Pinpoint the cell where the given text exists, returning its (x, y) midpoint coordinate. 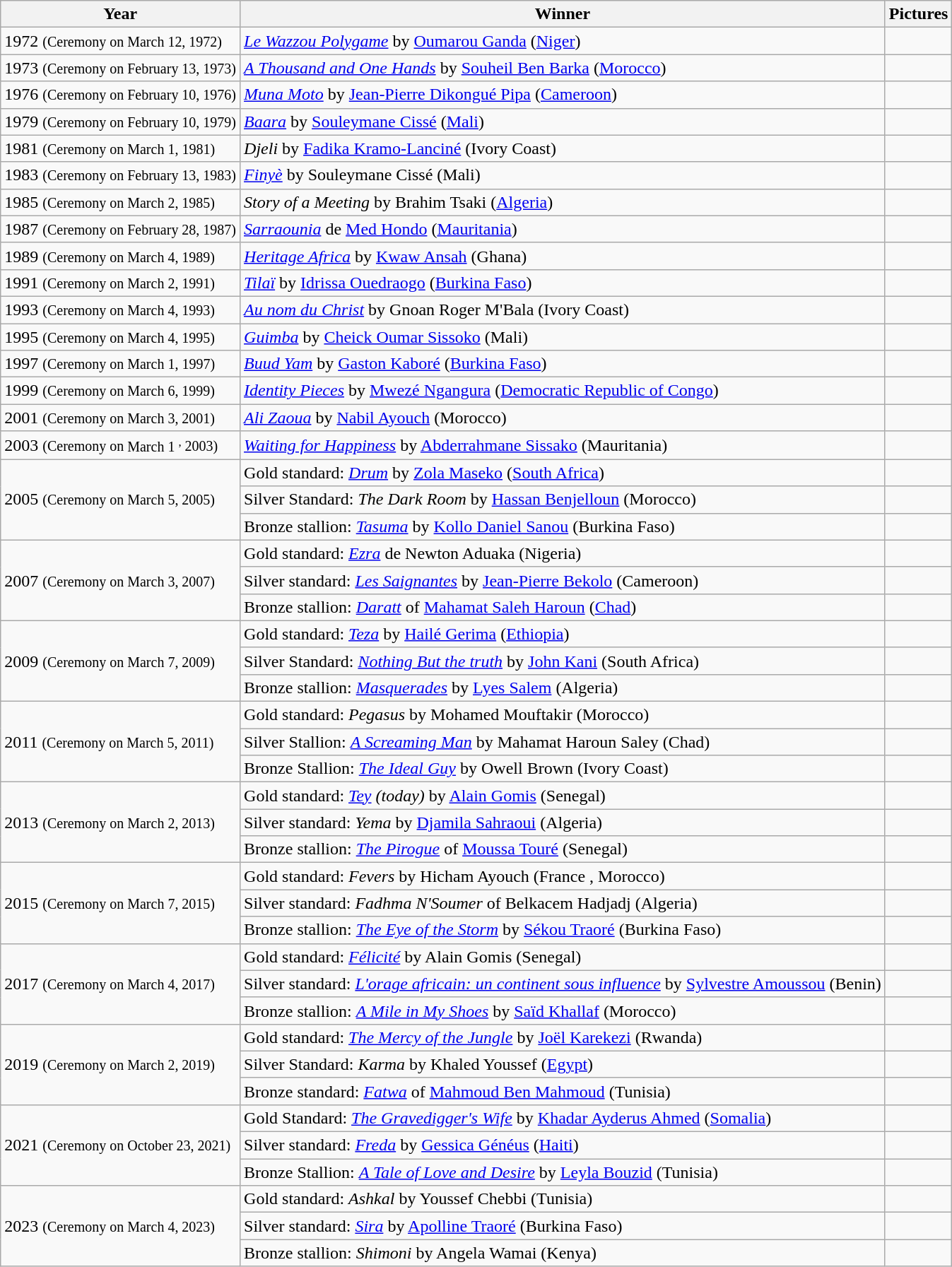
2011 (Ceremony on March 5, 2011) (120, 742)
Silver standard: Freda by Gessica Généus (Haiti) (563, 1145)
Bronze stallion: The Pirogue of Moussa Touré (Senegal) (563, 849)
Silver Standard: Nothing But the truth by John Kani (South Africa) (563, 661)
Au nom du Christ by Gnoan Roger M'Bala (Ivory Coast) (563, 310)
A Thousand and One Hands by Souheil Ben Barka (Morocco) (563, 68)
Silver standard: Fadhma N'Soumer of Belkacem Hadjadj (Algeria) (563, 903)
Gold standard: Pegasus by Mohamed Mouftakir (Morocco) (563, 715)
Bronze Stallion: A Tale of Love and Desire by Leyla Bouzid (Tunisia) (563, 1172)
Silver standard: Sira by Apolline Traoré (Burkina Faso) (563, 1226)
Bronze standard: Fatwa of Mahmoud Ben Mahmoud (Tunisia) (563, 1091)
Gold standard: Drum by Zola Maseko (South Africa) (563, 473)
Winner (563, 14)
1979 (Ceremony on February 10, 1979) (120, 122)
1973 (Ceremony on February 13, 1973) (120, 68)
Gold standard: Teza by Hailé Gerima (Ethiopia) (563, 634)
Baara by Souleymane Cissé (Mali) (563, 122)
2023 (Ceremony on March 4, 2023) (120, 1226)
1991 (Ceremony on March 2, 1991) (120, 283)
1981 (Ceremony on March 1, 1981) (120, 148)
1993 (Ceremony on March 4, 1993) (120, 310)
Pictures (919, 14)
Bronze stallion: Daratt of Mahamat Saleh Haroun (Chad) (563, 607)
Silver standard: L'orage africain: un continent sous influence by Sylvestre Amoussou (Benin) (563, 984)
Gold standard: Fevers by Hicham Ayouch (France , Morocco) (563, 876)
1999 (Ceremony on March 6, 1999) (120, 391)
Story of a Meeting by Brahim Tsaki (Algeria) (563, 202)
Bronze Stallion: The Ideal Guy by Owell Brown (Ivory Coast) (563, 769)
Gold standard: Ezra de Newton Aduaka (Nigeria) (563, 553)
Sarraounia de Med Hondo (Mauritania) (563, 229)
2017 (Ceremony on March 4, 2017) (120, 984)
Waiting for Happiness by Abderrahmane Sissako (Mauritania) (563, 445)
Gold standard: The Mercy of the Jungle by Joël Karekezi (Rwanda) (563, 1037)
Bronze stallion: Shimoni by Angela Wamai (Kenya) (563, 1253)
2021 (Ceremony on October 23, 2021) (120, 1145)
Guimba by Cheick Oumar Sissoko (Mali) (563, 337)
2007 (Ceremony on March 3, 2007) (120, 580)
Finyè by Souleymane Cissé (Mali) (563, 175)
2001 (Ceremony on March 3, 2001) (120, 418)
1987 (Ceremony on February 28, 1987) (120, 229)
Silver standard: Yema by Djamila Sahraoui (Algeria) (563, 823)
Muna Moto by Jean-Pierre Dikongué Pipa (Cameroon) (563, 95)
1972 (Ceremony on March 12, 1972) (120, 41)
Silver Stallion: A Screaming Man by Mahamat Haroun Saley (Chad) (563, 742)
Bronze stallion: A Mile in My Shoes by Saïd Khallaf (Morocco) (563, 1010)
Gold standard: Ashkal by Youssef Chebbi (Tunisia) (563, 1199)
Gold Standard: The Gravedigger's Wife by Khadar Ayderus Ahmed (Somalia) (563, 1118)
Bronze stallion: The Eye of the Storm by Sékou Traoré (Burkina Faso) (563, 930)
Silver Standard: Karma by Khaled Youssef (Egypt) (563, 1064)
2013 (Ceremony on March 2, 2013) (120, 823)
2005 (Ceremony on March 5, 2005) (120, 500)
Silver Standard: The Dark Room by Hassan Benjelloun (Morocco) (563, 500)
1976 (Ceremony on February 10, 1976) (120, 95)
Silver standard: Les Saignantes by Jean-Pierre Bekolo (Cameroon) (563, 580)
Year (120, 14)
1995 (Ceremony on March 4, 1995) (120, 337)
2019 (Ceremony on March 2, 2019) (120, 1064)
Identity Pieces by Mwezé Ngangura (Democratic Republic of Congo) (563, 391)
1989 (Ceremony on March 4, 1989) (120, 256)
1997 (Ceremony on March 1, 1997) (120, 364)
2003 (Ceremony on March 1 , 2003) (120, 445)
2009 (Ceremony on March 7, 2009) (120, 661)
Heritage Africa by Kwaw Ansah (Ghana) (563, 256)
1985 (Ceremony on March 2, 1985) (120, 202)
Buud Yam by Gaston Kaboré (Burkina Faso) (563, 364)
1983 (Ceremony on February 13, 1983) (120, 175)
Bronze stallion: Tasuma by Kollo Daniel Sanou (Burkina Faso) (563, 526)
2015 (Ceremony on March 7, 2015) (120, 903)
Bronze stallion: Masquerades by Lyes Salem (Algeria) (563, 688)
Djeli by Fadika Kramo-Lanciné (Ivory Coast) (563, 148)
Ali Zaoua by Nabil Ayouch (Morocco) (563, 418)
Gold standard: Tey (today) by Alain Gomis (Senegal) (563, 796)
Tilaï by Idrissa Ouedraogo (Burkina Faso) (563, 283)
Gold standard: Félicité by Alain Gomis (Senegal) (563, 957)
Le Wazzou Polygame by Oumarou Ganda (Niger) (563, 41)
